Return (X, Y) of the center of cell containing provided text 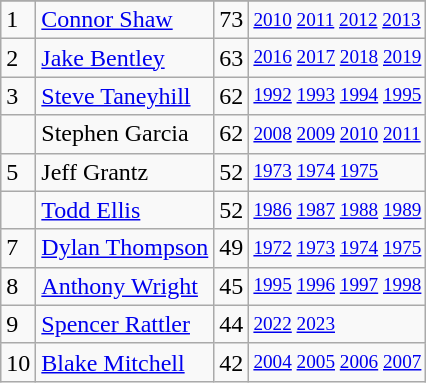
1972 1973 1974 1975 (338, 248)
Stephen Garcia (125, 134)
1 (18, 20)
Anthony Wright (125, 286)
10 (18, 362)
3 (18, 96)
2016 2017 2018 2019 (338, 58)
1973 1974 1975 (338, 172)
2 (18, 58)
7 (18, 248)
1992 1993 1994 1995 (338, 96)
1995 1996 1997 1998 (338, 286)
Jeff Grantz (125, 172)
8 (18, 286)
2022 2023 (338, 324)
Blake Mitchell (125, 362)
Steve Taneyhill (125, 96)
49 (232, 248)
73 (232, 20)
9 (18, 324)
1986 1987 1988 1989 (338, 210)
Todd Ellis (125, 210)
5 (18, 172)
63 (232, 58)
45 (232, 286)
2008 2009 2010 2011 (338, 134)
Jake Bentley (125, 58)
Dylan Thompson (125, 248)
42 (232, 362)
2004 2005 2006 2007 (338, 362)
Spencer Rattler (125, 324)
44 (232, 324)
2010 2011 2012 2013 (338, 20)
Connor Shaw (125, 20)
